Return (x, y) of the center of cell containing provided text 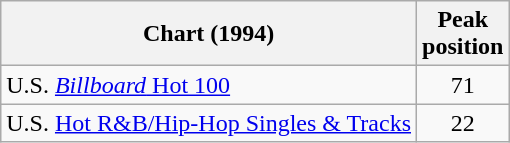
U.S. Billboard Hot 100 (209, 85)
U.S. Hot R&B/Hip-Hop Singles & Tracks (209, 123)
Peakposition (463, 34)
71 (463, 85)
Chart (1994) (209, 34)
22 (463, 123)
